Capture the cell that displays the provided text and extract its (x, y) central coordinate. 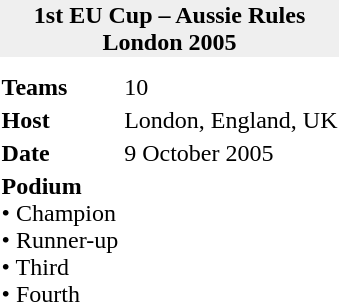
London, England, UK (231, 120)
1st EU Cup – Aussie Rules London 2005 (170, 28)
Teams (60, 87)
10 (231, 87)
9 October 2005 (231, 153)
Host (60, 120)
Date (60, 153)
